Determine the (X, Y) coordinate at the center of the cell enclosing the given text.  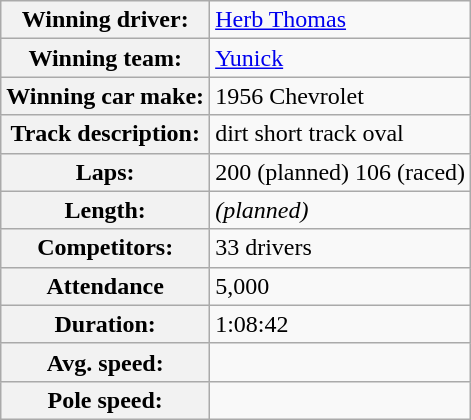
Winning team: (106, 58)
Length: (106, 210)
Track description: (106, 134)
Pole speed: (106, 400)
Duration: (106, 324)
Competitors: (106, 248)
Winning driver: (106, 20)
(planned) (340, 210)
1956 Chevrolet (340, 96)
1:08:42 (340, 324)
dirt short track oval (340, 134)
Yunick (340, 58)
200 (planned) 106 (raced) (340, 172)
5,000 (340, 286)
Winning car make: (106, 96)
Laps: (106, 172)
Avg. speed: (106, 362)
33 drivers (340, 248)
Attendance (106, 286)
Herb Thomas (340, 20)
